Extract the (x, y) coordinate from the center of the cell holding the provided text.  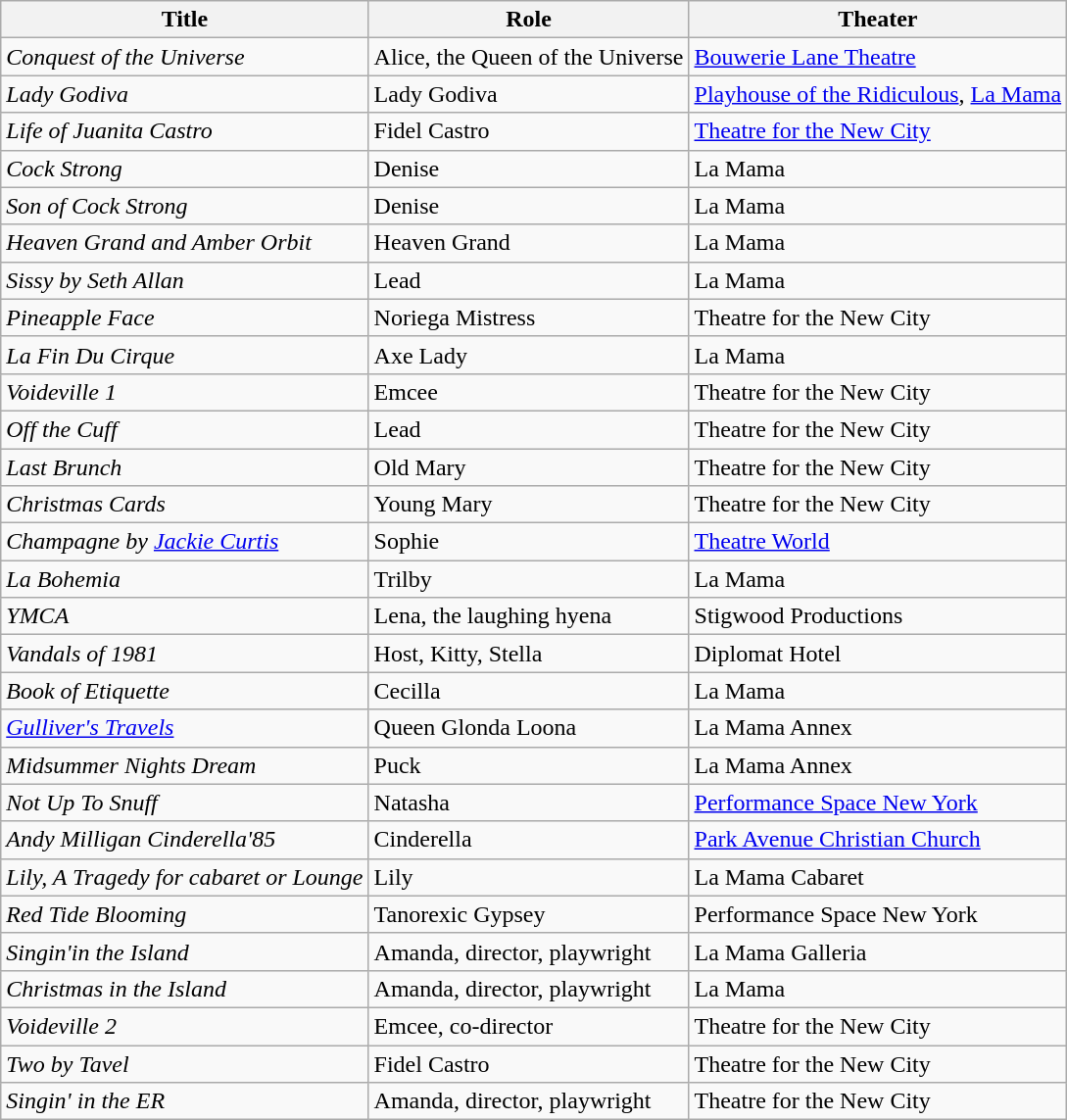
Diplomat Hotel (878, 654)
Lily, A Tragedy for cabaret or Lounge (184, 877)
Lena, the laughing hyena (529, 616)
Trilby (529, 579)
Natasha (529, 803)
Cinderella (529, 840)
Red Tide Blooming (184, 914)
Andy Milligan Cinderella'85 (184, 840)
La Fin Du Cirque (184, 355)
Young Mary (529, 505)
Voideville 1 (184, 392)
Heaven Grand and Amber Orbit (184, 243)
Gulliver's Travels (184, 728)
Playhouse of the Ridiculous, La Mama (878, 94)
Bouwerie Lane Theatre (878, 57)
YMCA (184, 616)
Title (184, 20)
La Bohemia (184, 579)
Emcee, co-director (529, 1026)
Not Up To Snuff (184, 803)
Role (529, 20)
Voideville 2 (184, 1026)
Noriega Mistress (529, 317)
Conquest of the Universe (184, 57)
Singin'in the Island (184, 951)
Puck (529, 765)
Cock Strong (184, 169)
Christmas Cards (184, 505)
Alice, the Queen of the Universe (529, 57)
Tanorexic Gypsey (529, 914)
Queen Glonda Loona (529, 728)
Christmas in the Island (184, 989)
Son of Cock Strong (184, 206)
Off the Cuff (184, 429)
Old Mary (529, 467)
Theatre World (878, 542)
Midsummer Nights Dream (184, 765)
Two by Tavel (184, 1063)
Last Brunch (184, 467)
Vandals of 1981 (184, 654)
Heaven Grand (529, 243)
Theater (878, 20)
Champagne by Jackie Curtis (184, 542)
Book of Etiquette (184, 691)
La Mama Galleria (878, 951)
Cecilla (529, 691)
Sissy by Seth Allan (184, 280)
Axe Lady (529, 355)
Singin' in the ER (184, 1101)
Lily (529, 877)
Pineapple Face (184, 317)
La Mama Cabaret (878, 877)
Host, Kitty, Stella (529, 654)
Life of Juanita Castro (184, 131)
Emcee (529, 392)
Sophie (529, 542)
Park Avenue Christian Church (878, 840)
Stigwood Productions (878, 616)
